Provide the (X, Y) coordinate of the cell's center where the given text is located.  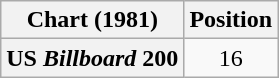
US Billboard 200 (92, 58)
16 (231, 58)
Chart (1981) (92, 20)
Position (231, 20)
